Determine the [x, y] coordinate at the center of the cell enclosing the given text.  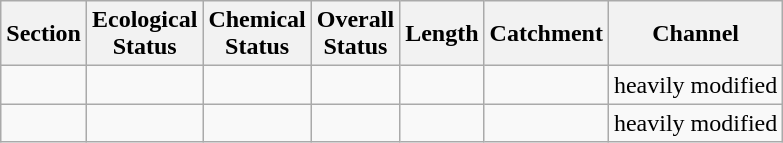
ChemicalStatus [257, 34]
Catchment [546, 34]
Length [442, 34]
EcologicalStatus [144, 34]
Section [44, 34]
OverallStatus [355, 34]
Channel [695, 34]
